For the text-containing cell, return its midpoint in [X, Y] coordinate format. 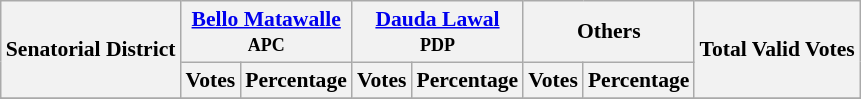
Others [608, 32]
Total Valid Votes [776, 50]
Bello MatawalleAPC [266, 32]
Dauda LawalPDP [438, 32]
Senatorial District [91, 50]
